Scan for the cell matching the given text and deliver its (x, y) coordinate at center. 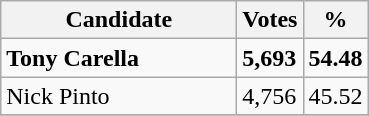
Tony Carella (119, 58)
45.52 (336, 96)
5,693 (270, 58)
% (336, 20)
4,756 (270, 96)
Votes (270, 20)
Nick Pinto (119, 96)
Candidate (119, 20)
54.48 (336, 58)
